Find where the given text appears and provide that cell's center as (x, y) coordinate. 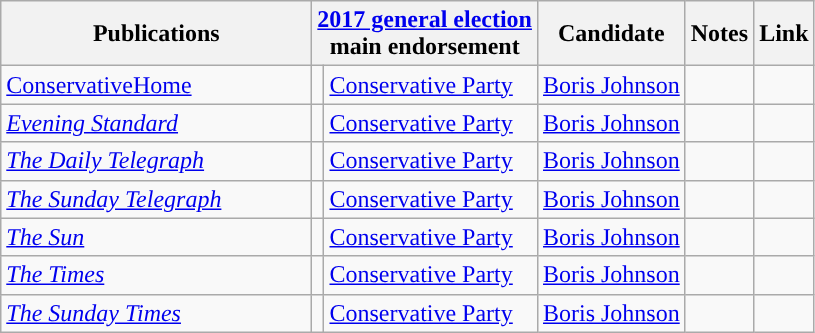
Link (784, 34)
The Daily Telegraph (156, 161)
The Times (156, 275)
Evening Standard (156, 123)
2017 general electionmain endorsement (425, 34)
The Sun (156, 237)
Notes (719, 34)
ConservativeHome (156, 85)
The Sunday Times (156, 313)
Publications (156, 34)
The Sunday Telegraph (156, 199)
Candidate (611, 34)
